Extract the [X, Y] coordinate from the center of the cell holding the provided text.  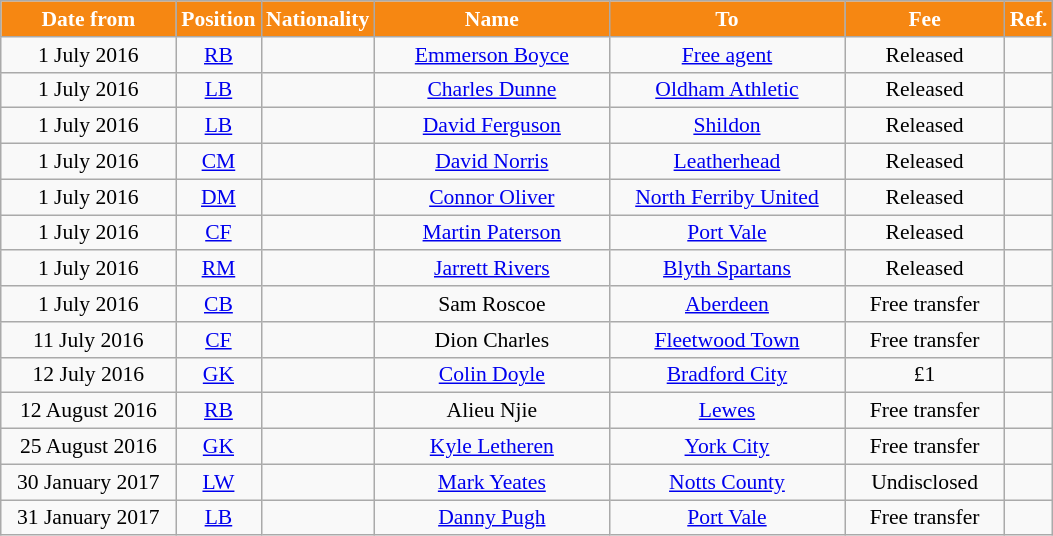
To [726, 19]
York City [726, 447]
Danny Pugh [492, 518]
30 January 2017 [88, 482]
RM [218, 269]
25 August 2016 [88, 447]
Undisclosed [925, 482]
Notts County [726, 482]
Fleetwood Town [726, 340]
Sam Roscoe [492, 304]
Date from [88, 19]
Name [492, 19]
Bradford City [726, 375]
Emmerson Boyce [492, 55]
Alieu Njie [492, 411]
David Ferguson [492, 126]
Ref. [1029, 19]
Charles Dunne [492, 90]
Connor Oliver [492, 197]
11 July 2016 [88, 340]
12 August 2016 [88, 411]
CB [218, 304]
Position [218, 19]
Free agent [726, 55]
Mark Yeates [492, 482]
31 January 2017 [88, 518]
Blyth Spartans [726, 269]
Dion Charles [492, 340]
Aberdeen [726, 304]
£1 [925, 375]
Fee [925, 19]
CM [218, 162]
David Norris [492, 162]
Shildon [726, 126]
12 July 2016 [88, 375]
Leatherhead [726, 162]
Martin Paterson [492, 233]
LW [218, 482]
Lewes [726, 411]
North Ferriby United [726, 197]
Jarrett Rivers [492, 269]
Kyle Letheren [492, 447]
DM [218, 197]
Colin Doyle [492, 375]
Nationality [318, 19]
Oldham Athletic [726, 90]
